From the cell containing the given text, extract its center point as [X, Y] coordinate. 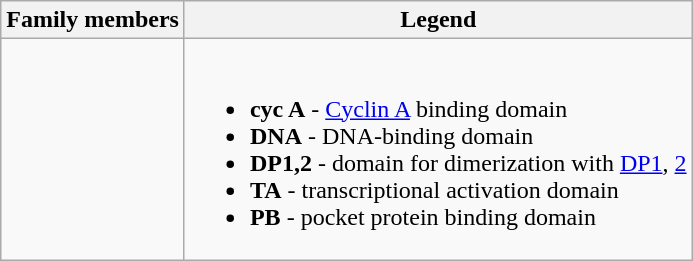
Legend [438, 20]
Family members [93, 20]
